Determine the (x, y) coordinate at the center of the cell enclosing the given text.  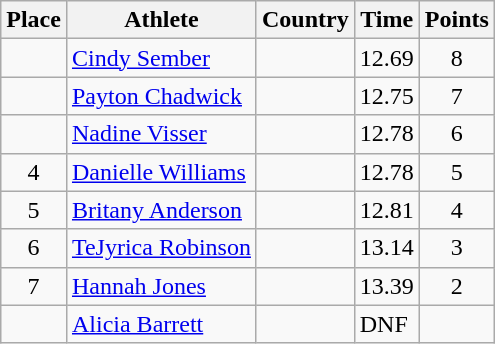
TeJyrica Robinson (161, 248)
Time (386, 20)
Alicia Barrett (161, 324)
13.39 (386, 286)
Points (456, 20)
Britany Anderson (161, 210)
Country (305, 20)
Danielle Williams (161, 172)
13.14 (386, 248)
Athlete (161, 20)
Hannah Jones (161, 286)
Payton Chadwick (161, 96)
12.69 (386, 58)
8 (456, 58)
12.75 (386, 96)
12.81 (386, 210)
2 (456, 286)
Place (34, 20)
DNF (386, 324)
Nadine Visser (161, 134)
3 (456, 248)
Cindy Sember (161, 58)
